Locate the cell with the specified text and output its (X, Y) center coordinate. 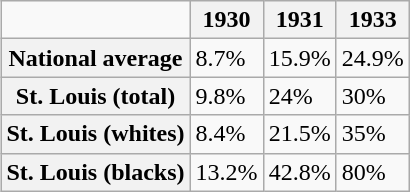
8.7% (226, 58)
1931 (300, 20)
13.2% (226, 172)
42.8% (300, 172)
30% (372, 96)
9.8% (226, 96)
St. Louis (total) (96, 96)
80% (372, 172)
St. Louis (whites) (96, 134)
St. Louis (blacks) (96, 172)
8.4% (226, 134)
National average (96, 58)
1930 (226, 20)
24% (300, 96)
24.9% (372, 58)
1933 (372, 20)
35% (372, 134)
21.5% (300, 134)
15.9% (300, 58)
